Capture the cell that displays the provided text and extract its (x, y) central coordinate. 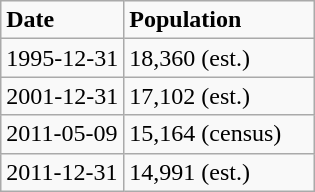
2011-05-09 (62, 134)
Date (62, 20)
14,991 (est.) (220, 172)
17,102 (est.) (220, 96)
18,360 (est.) (220, 58)
1995-12-31 (62, 58)
Population (220, 20)
2001-12-31 (62, 96)
15,164 (census) (220, 134)
2011-12-31 (62, 172)
